Extract the (x, y) coordinate from the center of the cell holding the provided text.  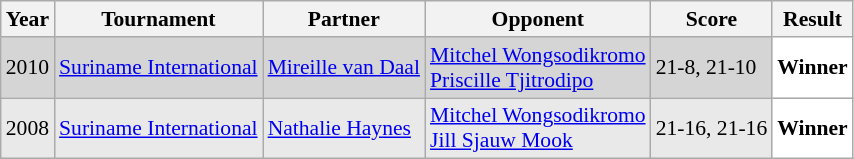
Mitchel Wongsodikromo Jill Sjauw Mook (538, 128)
Tournament (158, 19)
2008 (28, 128)
21-16, 21-16 (712, 128)
Result (812, 19)
Nathalie Haynes (344, 128)
Score (712, 19)
Mitchel Wongsodikromo Priscille Tjitrodipo (538, 68)
Opponent (538, 19)
2010 (28, 68)
Mireille van Daal (344, 68)
Year (28, 19)
21-8, 21-10 (712, 68)
Partner (344, 19)
